Pinpoint the cell where the given text exists, returning its [x, y] midpoint coordinate. 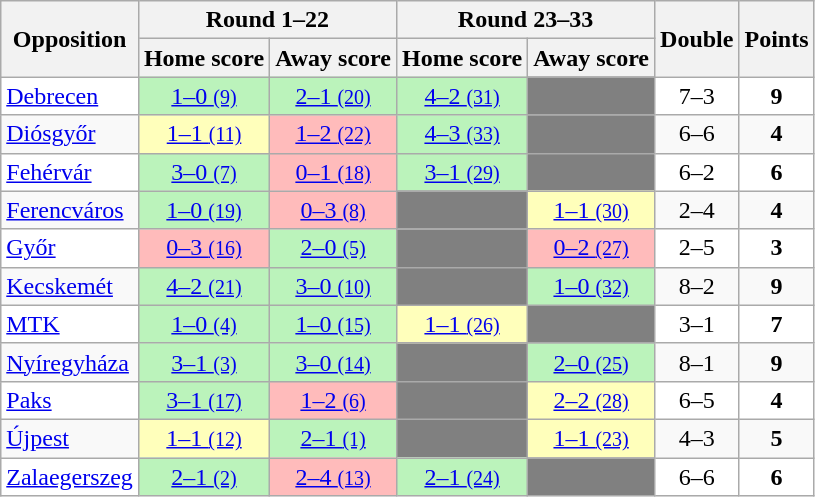
Opposition [70, 39]
MTK [70, 324]
3–0 (14) [334, 362]
Fehérvár [70, 172]
Round 23–33 [525, 20]
Ferencváros [70, 210]
2–1 (24) [462, 477]
1–1 (23) [592, 438]
7–3 [697, 96]
4–3 (33) [462, 134]
1–0 (4) [204, 324]
Nyíregyháza [70, 362]
1–2 (22) [334, 134]
3–0 (10) [334, 286]
0–2 (27) [592, 248]
Round 1–22 [267, 20]
3–1 [697, 324]
4–2 (21) [204, 286]
3–1 (17) [204, 400]
1–1 (11) [204, 134]
6–2 [697, 172]
2–0 (5) [334, 248]
1–0 (19) [204, 210]
3 [776, 248]
1–0 (15) [334, 324]
1–0 (9) [204, 96]
1–1 (12) [204, 438]
8–2 [697, 286]
Diósgyőr [70, 134]
2–1 (20) [334, 96]
2–0 (25) [592, 362]
1–2 (6) [334, 400]
8–1 [697, 362]
6–5 [697, 400]
0–3 (8) [334, 210]
Zalaegerszeg [70, 477]
3–1 (29) [462, 172]
1–1 (30) [592, 210]
Points [776, 39]
5 [776, 438]
Debrecen [70, 96]
2–1 (1) [334, 438]
2–2 (28) [592, 400]
2–1 (2) [204, 477]
Győr [70, 248]
1–1 (26) [462, 324]
2–4 [697, 210]
3–0 (7) [204, 172]
0–3 (16) [204, 248]
0–1 (18) [334, 172]
Double [697, 39]
2–4 (13) [334, 477]
4–3 [697, 438]
2–5 [697, 248]
7 [776, 324]
Újpest [70, 438]
Kecskemét [70, 286]
1–0 (32) [592, 286]
3–1 (3) [204, 362]
4–2 (31) [462, 96]
Paks [70, 400]
